Capture the cell that displays the provided text and extract its (x, y) central coordinate. 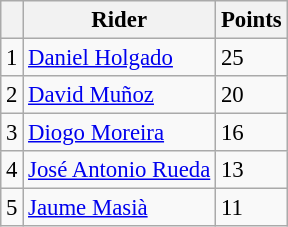
Daniel Holgado (120, 58)
16 (252, 133)
20 (252, 95)
5 (12, 208)
11 (252, 208)
4 (12, 170)
Diogo Moreira (120, 133)
1 (12, 58)
Jaume Masià (120, 208)
2 (12, 95)
Points (252, 20)
David Muñoz (120, 95)
3 (12, 133)
13 (252, 170)
José Antonio Rueda (120, 170)
25 (252, 58)
Rider (120, 20)
